Scan for the cell matching the given text and deliver its [X, Y] coordinate at center. 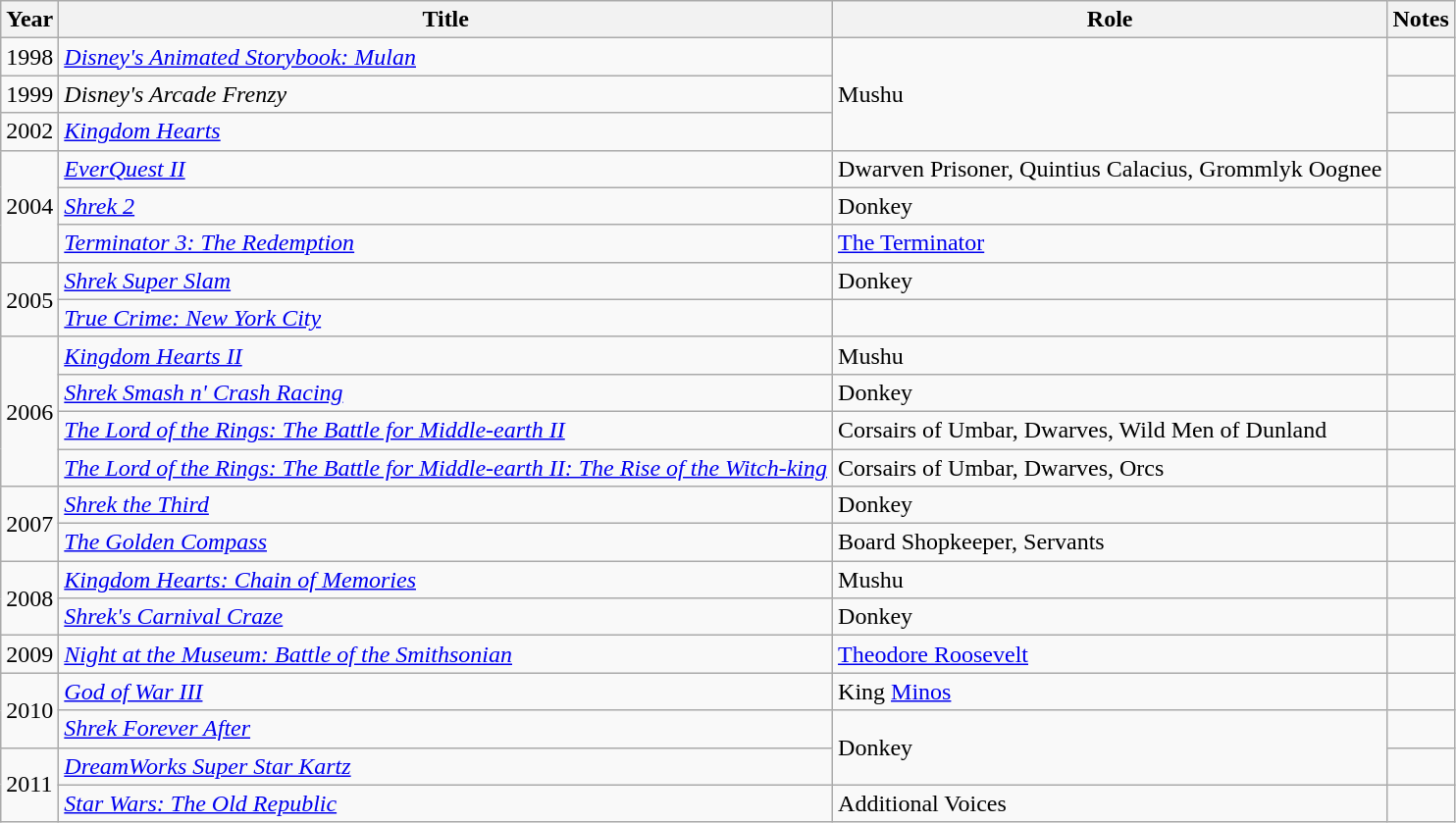
Kingdom Hearts: Chain of Memories [445, 580]
The Lord of the Rings: The Battle for Middle-earth II: The Rise of the Witch-king [445, 468]
Theodore Roosevelt [1111, 654]
Kingdom Hearts [445, 131]
Year [29, 20]
True Crime: New York City [445, 318]
Kingdom Hearts II [445, 355]
Shrek the Third [445, 505]
King Minos [1111, 692]
Disney's Arcade Frenzy [445, 94]
Shrek 2 [445, 206]
2005 [29, 299]
Board Shopkeeper, Servants [1111, 542]
Terminator 3: The Redemption [445, 243]
2004 [29, 206]
2006 [29, 411]
The Golden Compass [445, 542]
Star Wars: The Old Republic [445, 803]
Shrek's Carnival Craze [445, 617]
Dwarven Prisoner, Quintius Calacius, Grommlyk Oognee [1111, 169]
Corsairs of Umbar, Dwarves, Wild Men of Dunland [1111, 430]
Shrek Super Slam [445, 281]
Shrek Smash n' Crash Racing [445, 392]
Notes [1421, 20]
1999 [29, 94]
1998 [29, 57]
2007 [29, 524]
Disney's Animated Storybook: Mulan [445, 57]
The Terminator [1111, 243]
Corsairs of Umbar, Dwarves, Orcs [1111, 468]
Shrek Forever After [445, 729]
God of War III [445, 692]
Additional Voices [1111, 803]
2008 [29, 598]
Title [445, 20]
Night at the Museum: Battle of the Smithsonian [445, 654]
Role [1111, 20]
2009 [29, 654]
DreamWorks Super Star Kartz [445, 766]
2010 [29, 710]
2011 [29, 785]
EverQuest II [445, 169]
The Lord of the Rings: The Battle for Middle-earth II [445, 430]
2002 [29, 131]
